Identify which cell holds the provided text, then report its (x, y) central coordinate. 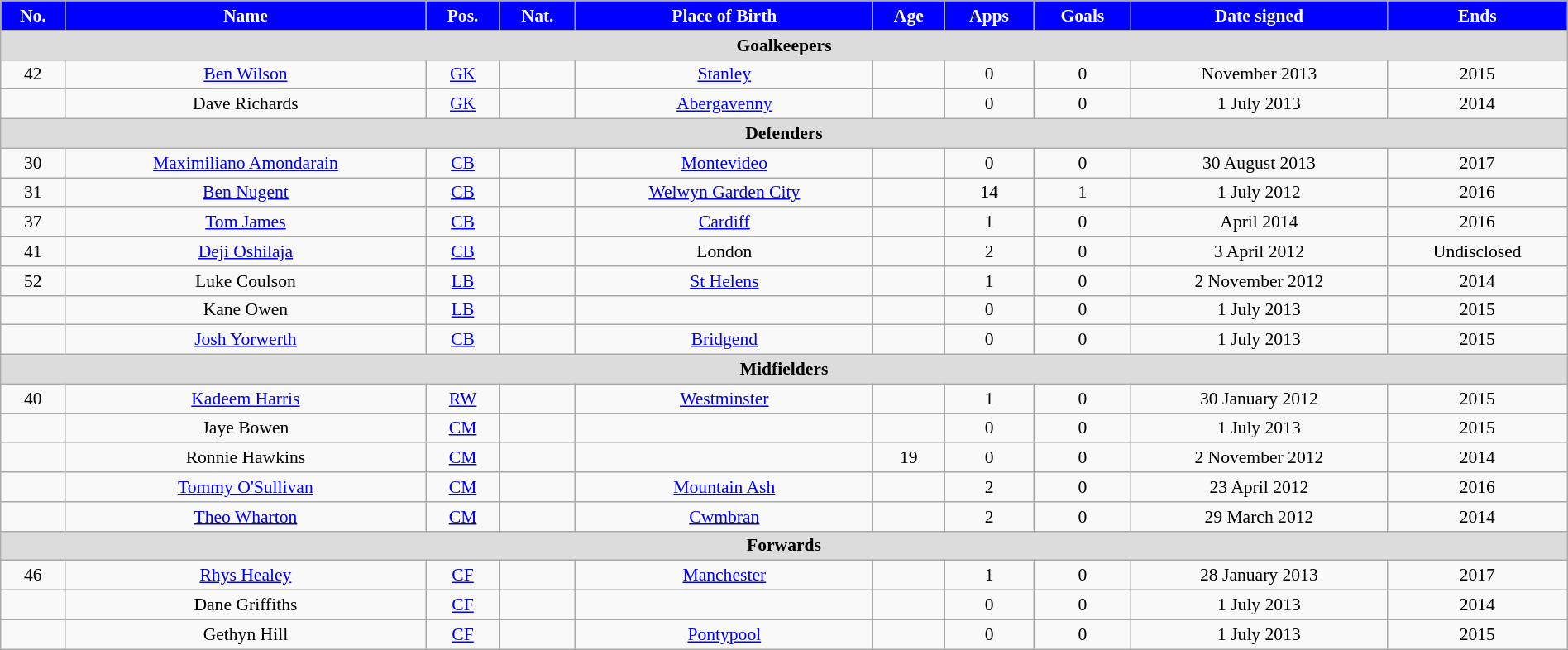
Tom James (246, 222)
Goalkeepers (784, 45)
Defenders (784, 134)
Goals (1082, 16)
Kane Owen (246, 310)
Pontypool (724, 634)
Cwmbran (724, 517)
Abergavenny (724, 104)
30 January 2012 (1260, 399)
29 March 2012 (1260, 517)
Ends (1477, 16)
Ben Nugent (246, 193)
37 (33, 222)
52 (33, 281)
Theo Wharton (246, 517)
Name (246, 16)
30 (33, 163)
14 (989, 193)
Dave Richards (246, 104)
April 2014 (1260, 222)
Gethyn Hill (246, 634)
Forwards (784, 546)
Westminster (724, 399)
Rhys Healey (246, 576)
Manchester (724, 576)
1 July 2012 (1260, 193)
Midfielders (784, 370)
41 (33, 251)
Deji Oshilaja (246, 251)
30 August 2013 (1260, 163)
Place of Birth (724, 16)
Kadeem Harris (246, 399)
Maximiliano Amondarain (246, 163)
Jaye Bowen (246, 428)
Nat. (538, 16)
31 (33, 193)
Luke Coulson (246, 281)
Date signed (1260, 16)
Tommy O'Sullivan (246, 487)
Apps (989, 16)
Pos. (463, 16)
40 (33, 399)
23 April 2012 (1260, 487)
London (724, 251)
November 2013 (1260, 74)
Stanley (724, 74)
Cardiff (724, 222)
46 (33, 576)
Dane Griffiths (246, 605)
Montevideo (724, 163)
No. (33, 16)
Ben Wilson (246, 74)
Welwyn Garden City (724, 193)
42 (33, 74)
Bridgend (724, 340)
Age (909, 16)
St Helens (724, 281)
3 April 2012 (1260, 251)
Mountain Ash (724, 487)
Undisclosed (1477, 251)
Josh Yorwerth (246, 340)
Ronnie Hawkins (246, 458)
19 (909, 458)
RW (463, 399)
28 January 2013 (1260, 576)
